Determine the (x, y) coordinate at the center of the cell enclosing the given text.  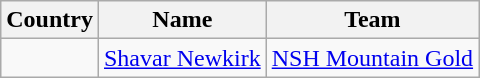
Name (182, 20)
NSH Mountain Gold (372, 58)
Team (372, 20)
Shavar Newkirk (182, 58)
Country (50, 20)
